Output the [X, Y] coordinate of the center of the cell containing the given text.  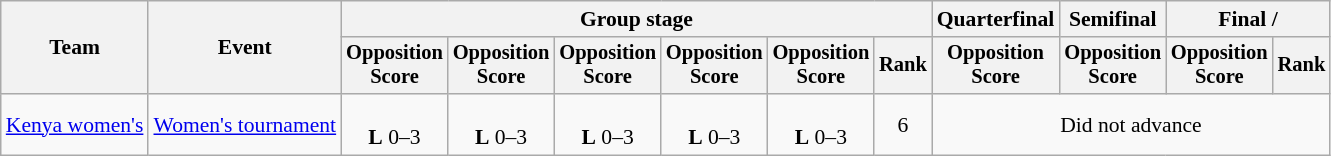
Did not advance [1131, 124]
Women's tournament [244, 124]
Team [75, 48]
Quarterfinal [996, 19]
Final / [1248, 19]
Event [244, 48]
6 [903, 124]
Group stage [636, 19]
Semifinal [1112, 19]
Kenya women's [75, 124]
